From the cell containing the given text, extract its center point as [x, y] coordinate. 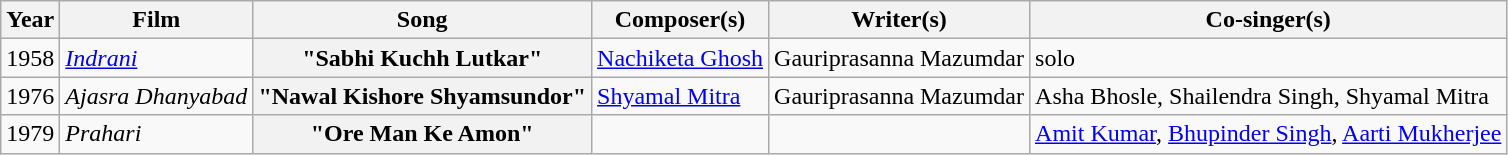
Nachiketa Ghosh [680, 58]
Year [30, 20]
1958 [30, 58]
Composer(s) [680, 20]
Film [156, 20]
Co-singer(s) [1268, 20]
Writer(s) [900, 20]
solo [1268, 58]
1976 [30, 96]
Song [422, 20]
Indrani [156, 58]
Ajasra Dhanyabad [156, 96]
"Sabhi Kuchh Lutkar" [422, 58]
Asha Bhosle, Shailendra Singh, Shyamal Mitra [1268, 96]
"Nawal Kishore Shyamsundor" [422, 96]
Prahari [156, 134]
1979 [30, 134]
"Ore Man Ke Amon" [422, 134]
Shyamal Mitra [680, 96]
Amit Kumar, Bhupinder Singh, Aarti Mukherjee [1268, 134]
